Locate the cell with the specified text and output its (X, Y) center coordinate. 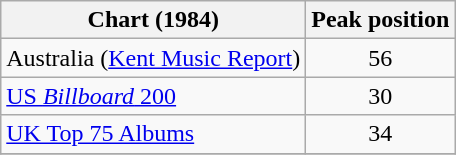
Peak position (380, 20)
34 (380, 134)
UK Top 75 Albums (154, 134)
US Billboard 200 (154, 96)
Chart (1984) (154, 20)
Australia (Kent Music Report) (154, 58)
56 (380, 58)
30 (380, 96)
